Pinpoint the cell where the given text exists, returning its (X, Y) midpoint coordinate. 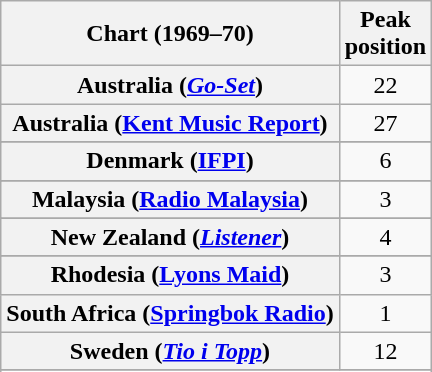
27 (385, 123)
22 (385, 85)
Denmark (IFPI) (170, 161)
Malaysia (Radio Malaysia) (170, 199)
Chart (1969–70) (170, 34)
South Africa (Springbok Radio) (170, 313)
Sweden (Tio i Topp) (170, 351)
6 (385, 161)
Australia (Go-Set) (170, 85)
New Zealand (Listener) (170, 237)
Australia (Kent Music Report) (170, 123)
12 (385, 351)
4 (385, 237)
1 (385, 313)
Rhodesia (Lyons Maid) (170, 275)
Peakposition (385, 34)
